For the text-containing cell, return its midpoint in (x, y) coordinate format. 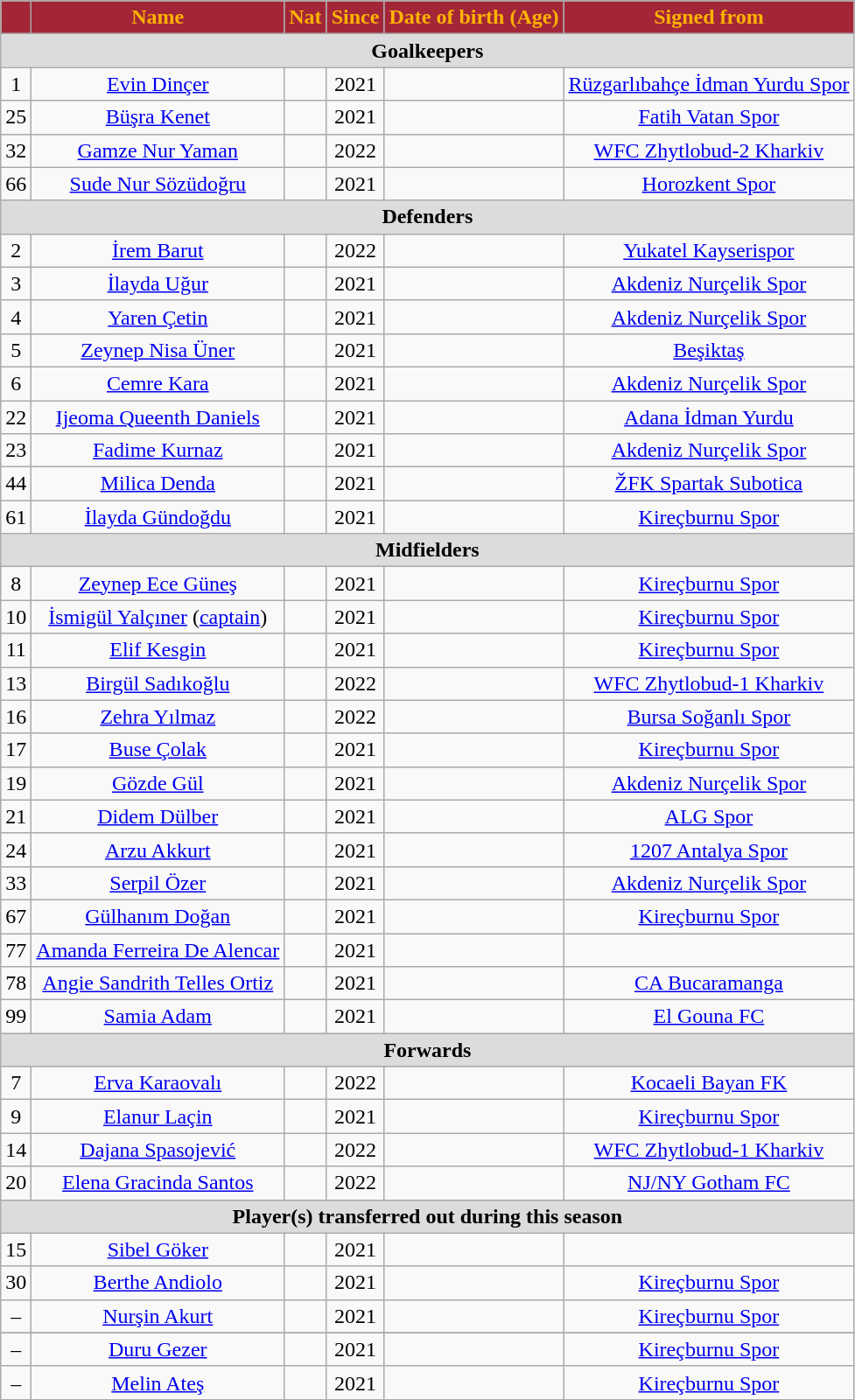
30 (16, 1283)
Sude Nur Sözüdoğru (158, 184)
WFC Zhytlobud-2 Kharkiv (709, 150)
Beşiktaş (709, 350)
22 (16, 417)
13 (16, 683)
Sibel Göker (158, 1249)
77 (16, 949)
Horozkent Spor (709, 184)
Dajana Spasojević (158, 1150)
16 (16, 717)
Player(s) transferred out during this season (427, 1216)
5 (16, 350)
67 (16, 916)
Fatih Vatan Spor (709, 117)
Gamze Nur Yaman (158, 150)
Elif Kesgin (158, 650)
7 (16, 1083)
Buse Çolak (158, 750)
11 (16, 650)
Milica Denda (158, 484)
8 (16, 584)
Didem Dülber (158, 816)
23 (16, 451)
Since (355, 17)
Serpil Özer (158, 883)
9 (16, 1116)
Signed from (709, 17)
Samia Adam (158, 1017)
14 (16, 1150)
4 (16, 317)
Elena Gracinda Santos (158, 1183)
17 (16, 750)
20 (16, 1183)
Goalkeepers (427, 51)
6 (16, 383)
21 (16, 816)
99 (16, 1017)
19 (16, 783)
33 (16, 883)
CA Bucaramanga (709, 983)
10 (16, 617)
Büşra Kenet (158, 117)
Zehra Yılmaz (158, 717)
Elanur Laçin (158, 1116)
Date of birth (Age) (474, 17)
2 (16, 250)
Zeynep Nisa Üner (158, 350)
66 (16, 184)
3 (16, 283)
Amanda Ferreira De Alencar (158, 949)
Defenders (427, 217)
Forwards (427, 1050)
Berthe Andiolo (158, 1283)
Birgül Sadıkoğlu (158, 683)
Angie Sandrith Telles Ortiz (158, 983)
78 (16, 983)
Rüzgarlıbahçe İdman Yurdu Spor (709, 84)
Duru Gezer (158, 1349)
Bursa Soğanlı Spor (709, 717)
1207 Antalya Spor (709, 850)
Melin Ateş (158, 1382)
Name (158, 17)
Arzu Akkurt (158, 850)
İrem Barut (158, 250)
İlayda Gündoğdu (158, 517)
Zeynep Ece Güneş (158, 584)
Cemre Kara (158, 383)
61 (16, 517)
Ijeoma Queenth Daniels (158, 417)
Yukatel Kayserispor (709, 250)
El Gouna FC (709, 1017)
32 (16, 150)
Gözde Gül (158, 783)
ALG Spor (709, 816)
Adana İdman Yurdu (709, 417)
44 (16, 484)
Midfielders (427, 550)
Kocaeli Bayan FK (709, 1083)
1 (16, 84)
ŽFK Spartak Subotica (709, 484)
NJ/NY Gotham FC (709, 1183)
İsmigül Yalçıner (captain) (158, 617)
Nat (305, 17)
Nurşin Akurt (158, 1316)
İlayda Uğur (158, 283)
25 (16, 117)
15 (16, 1249)
Erva Karaovalı (158, 1083)
Evin Dinçer (158, 84)
Yaren Çetin (158, 317)
Fadime Kurnaz (158, 451)
Gülhanım Doğan (158, 916)
24 (16, 850)
